Provide the (X, Y) coordinate of the cell's center where the given text is located.  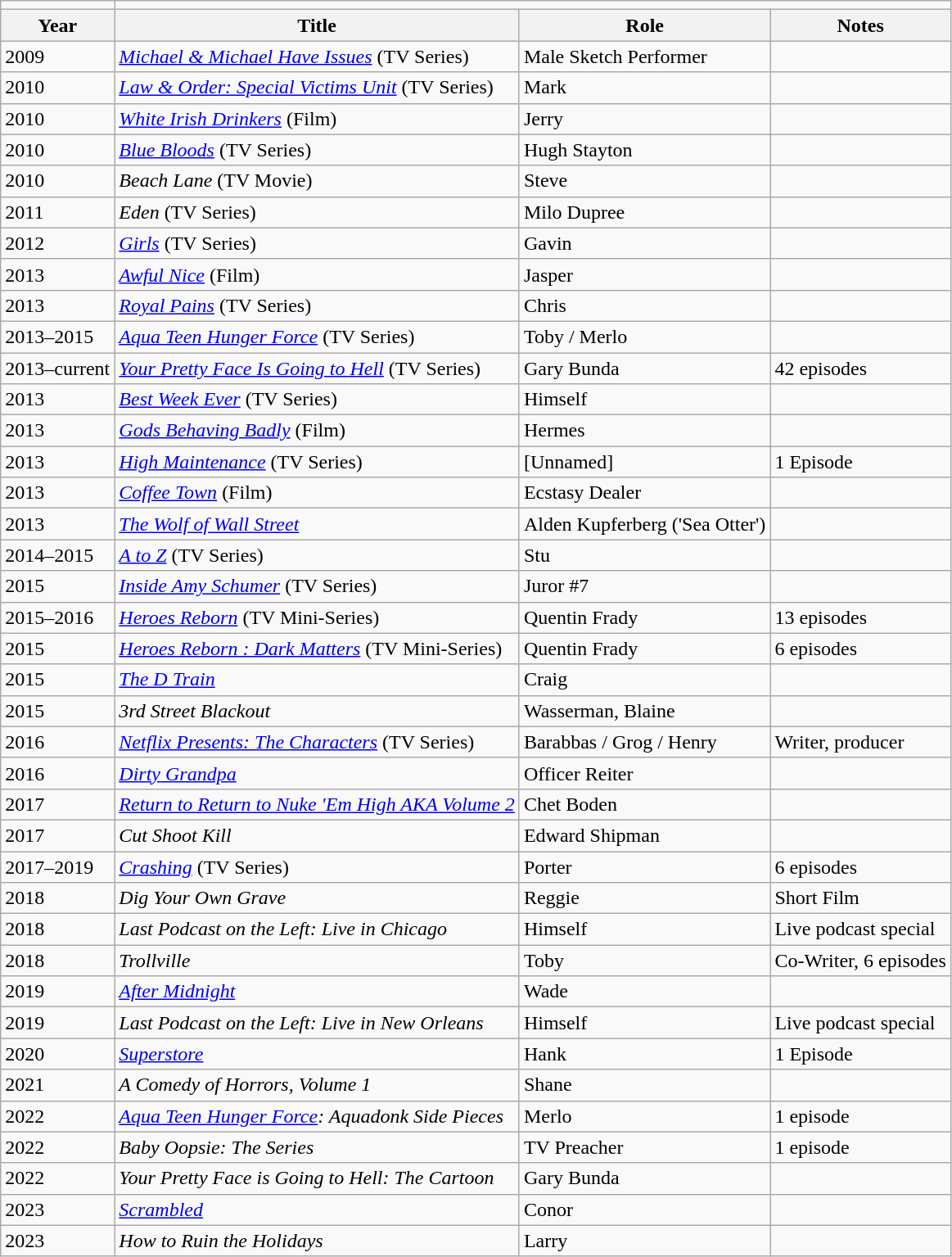
How to Ruin the Holidays (318, 1241)
Year (57, 25)
Hank (644, 1054)
Notes (860, 25)
2013–2015 (57, 337)
Barabbas / Grog / Henry (644, 742)
Best Week Ever (TV Series) (318, 400)
A to Z (TV Series) (318, 555)
Crashing (TV Series) (318, 867)
Shane (644, 1085)
Return to Return to Nuke 'Em High AKA Volume 2 (318, 804)
Ecstasy Dealer (644, 493)
Inside Amy Schumer (TV Series) (318, 586)
2020 (57, 1054)
A Comedy of Horrors, Volume 1 (318, 1085)
Dirty Grandpa (318, 773)
Royal Pains (TV Series) (318, 305)
Jasper (644, 274)
Toby (644, 961)
Larry (644, 1241)
Porter (644, 867)
Dig Your Own Grave (318, 898)
2011 (57, 212)
The Wolf of Wall Street (318, 524)
Blue Bloods (TV Series) (318, 150)
Awful Nice (Film) (318, 274)
Mark (644, 88)
Jerry (644, 119)
Last Podcast on the Left: Live in Chicago (318, 929)
Role (644, 25)
The D Train (318, 680)
Wasserman, Blaine (644, 711)
Co-Writer, 6 episodes (860, 961)
Conor (644, 1210)
Baby Oopsie: The Series (318, 1147)
Gods Behaving Badly (Film) (318, 431)
Law & Order: Special Victims Unit (TV Series) (318, 88)
2014–2015 (57, 555)
Beach Lane (TV Movie) (318, 181)
Stu (644, 555)
Merlo (644, 1116)
Trollville (318, 961)
Netflix Presents: The Characters (TV Series) (318, 742)
2017–2019 (57, 867)
13 episodes (860, 617)
Superstore (318, 1054)
Title (318, 25)
Toby / Merlo (644, 337)
Your Pretty Face Is Going to Hell (TV Series) (318, 368)
Reggie (644, 898)
Aqua Teen Hunger Force: Aquadonk Side Pieces (318, 1116)
2015–2016 (57, 617)
Gavin (644, 243)
Aqua Teen Hunger Force (TV Series) (318, 337)
2012 (57, 243)
Wade (644, 992)
Steve (644, 181)
Michael & Michael Have Issues (TV Series) (318, 57)
Hugh Stayton (644, 150)
TV Preacher (644, 1147)
Last Podcast on the Left: Live in New Orleans (318, 1023)
Eden (TV Series) (318, 212)
42 episodes (860, 368)
Short Film (860, 898)
2013–current (57, 368)
Writer, producer (860, 742)
After Midnight (318, 992)
Officer Reiter (644, 773)
Heroes Reborn : Dark Matters (TV Mini-Series) (318, 649)
3rd Street Blackout (318, 711)
Coffee Town (Film) (318, 493)
2021 (57, 1085)
Male Sketch Performer (644, 57)
Scrambled (318, 1210)
Your Pretty Face is Going to Hell: The Cartoon (318, 1178)
Cut Shoot Kill (318, 835)
White Irish Drinkers (Film) (318, 119)
Juror #7 (644, 586)
Hermes (644, 431)
High Maintenance (TV Series) (318, 462)
2009 (57, 57)
Milo Dupree (644, 212)
Craig (644, 680)
Edward Shipman (644, 835)
Chet Boden (644, 804)
Heroes Reborn (TV Mini-Series) (318, 617)
Alden Kupferberg ('Sea Otter') (644, 524)
Chris (644, 305)
Girls (TV Series) (318, 243)
[Unnamed] (644, 462)
